Determine the (x, y) coordinate at the center of the cell enclosing the given text.  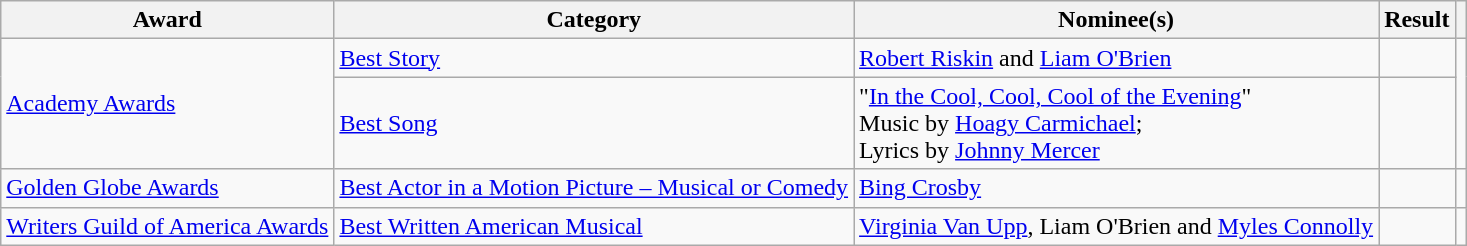
Nominee(s) (1116, 20)
Award (168, 20)
Virginia Van Upp, Liam O'Brien and Myles Connolly (1116, 226)
Robert Riskin and Liam O'Brien (1116, 58)
Best Song (594, 123)
Bing Crosby (1116, 188)
Category (594, 20)
Best Actor in a Motion Picture – Musical or Comedy (594, 188)
"In the Cool, Cool, Cool of the Evening" Music by Hoagy Carmichael; Lyrics by Johnny Mercer (1116, 123)
Result (1417, 20)
Best Written American Musical (594, 226)
Best Story (594, 58)
Academy Awards (168, 104)
Writers Guild of America Awards (168, 226)
Golden Globe Awards (168, 188)
